Output the (x, y) coordinate of the center of the cell containing the given text.  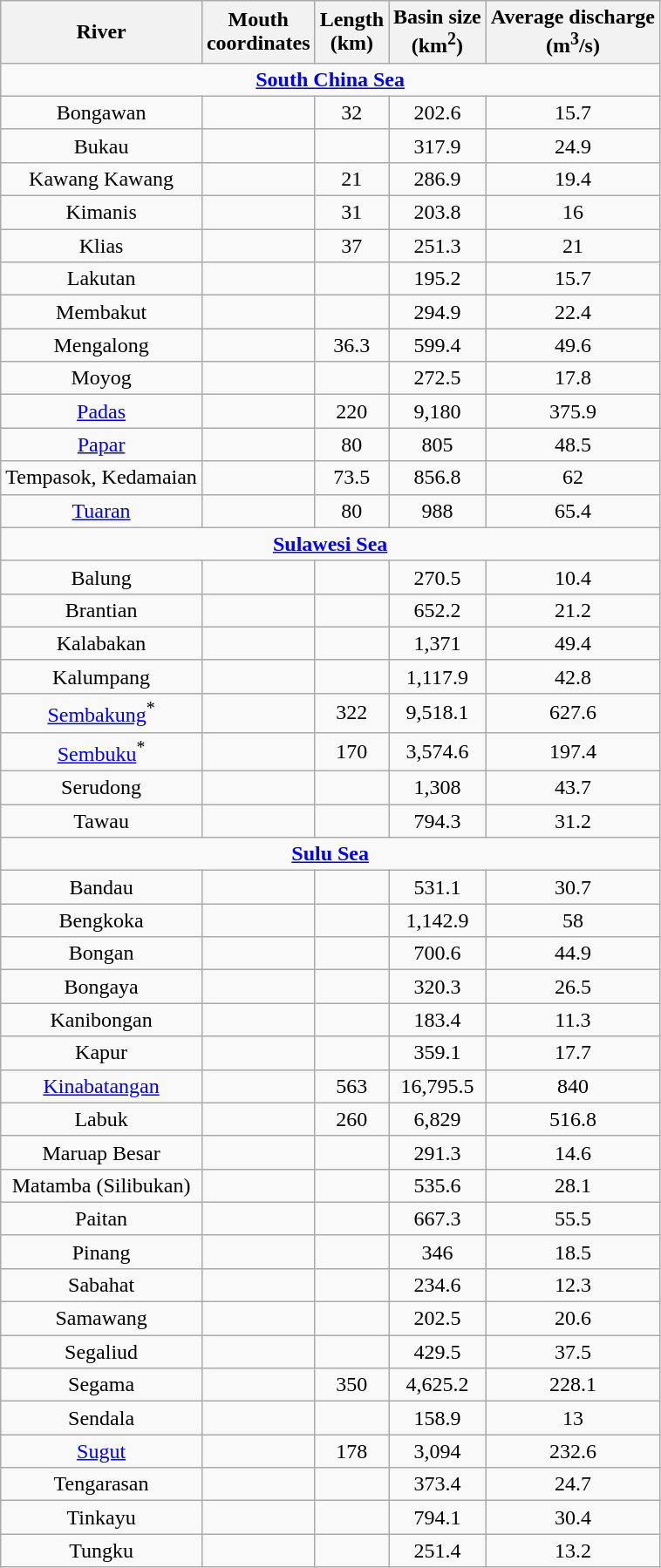
988 (438, 511)
32 (351, 112)
28.1 (572, 1185)
251.4 (438, 1551)
Lakutan (101, 279)
794.1 (438, 1517)
14.6 (572, 1152)
840 (572, 1086)
1,117.9 (438, 676)
Kapur (101, 1053)
373.4 (438, 1484)
3,574.6 (438, 751)
667.3 (438, 1218)
Mengalong (101, 345)
30.4 (572, 1517)
183.4 (438, 1020)
Sembuku* (101, 751)
Segama (101, 1385)
Serudong (101, 788)
Membakut (101, 312)
24.9 (572, 146)
55.5 (572, 1218)
Papar (101, 445)
Bongan (101, 954)
43.7 (572, 788)
Kalumpang (101, 676)
170 (351, 751)
346 (438, 1252)
22.4 (572, 312)
317.9 (438, 146)
16 (572, 213)
429.5 (438, 1352)
Paitan (101, 1218)
197.4 (572, 751)
Tungku (101, 1551)
Samawang (101, 1319)
17.8 (572, 378)
4,625.2 (438, 1385)
16,795.5 (438, 1086)
Kanibongan (101, 1020)
13.2 (572, 1551)
49.4 (572, 643)
20.6 (572, 1319)
River (101, 32)
805 (438, 445)
30.7 (572, 887)
Kawang Kawang (101, 179)
12.3 (572, 1286)
49.6 (572, 345)
31.2 (572, 821)
19.4 (572, 179)
Pinang (101, 1252)
26.5 (572, 987)
Kimanis (101, 213)
Sulu Sea (330, 854)
Padas (101, 411)
Bongaya (101, 987)
794.3 (438, 821)
44.9 (572, 954)
563 (351, 1086)
531.1 (438, 887)
Tengarasan (101, 1484)
36.3 (351, 345)
Kalabakan (101, 643)
6,829 (438, 1119)
Bandau (101, 887)
Basin size(km2) (438, 32)
Sulawesi Sea (330, 544)
37 (351, 246)
13 (572, 1418)
Length(km) (351, 32)
73.5 (351, 478)
203.8 (438, 213)
Brantian (101, 610)
234.6 (438, 1286)
291.3 (438, 1152)
Bongawan (101, 112)
Tuaran (101, 511)
37.5 (572, 1352)
Tinkayu (101, 1517)
Sabahat (101, 1286)
195.2 (438, 279)
9,518.1 (438, 713)
320.3 (438, 987)
Sendala (101, 1418)
58 (572, 920)
1,308 (438, 788)
21.2 (572, 610)
202.5 (438, 1319)
42.8 (572, 676)
375.9 (572, 411)
1,142.9 (438, 920)
Bengkoka (101, 920)
158.9 (438, 1418)
Mouthcoordinates (258, 32)
535.6 (438, 1185)
48.5 (572, 445)
294.9 (438, 312)
516.8 (572, 1119)
17.7 (572, 1053)
11.3 (572, 1020)
228.1 (572, 1385)
270.5 (438, 577)
Tawau (101, 821)
1,371 (438, 643)
Segaliud (101, 1352)
Maruap Besar (101, 1152)
652.2 (438, 610)
10.4 (572, 577)
Klias (101, 246)
202.6 (438, 112)
Sugut (101, 1451)
272.5 (438, 378)
Kinabatangan (101, 1086)
Balung (101, 577)
Tempasok, Kedamaian (101, 478)
322 (351, 713)
Labuk (101, 1119)
18.5 (572, 1252)
3,094 (438, 1451)
220 (351, 411)
232.6 (572, 1451)
700.6 (438, 954)
Moyog (101, 378)
Average discharge(m3/s) (572, 32)
South China Sea (330, 79)
251.3 (438, 246)
9,180 (438, 411)
62 (572, 478)
178 (351, 1451)
260 (351, 1119)
350 (351, 1385)
Matamba (Silibukan) (101, 1185)
Sembakung* (101, 713)
627.6 (572, 713)
359.1 (438, 1053)
286.9 (438, 179)
856.8 (438, 478)
65.4 (572, 511)
Bukau (101, 146)
31 (351, 213)
599.4 (438, 345)
24.7 (572, 1484)
